From the cell containing the given text, extract its center point as (x, y) coordinate. 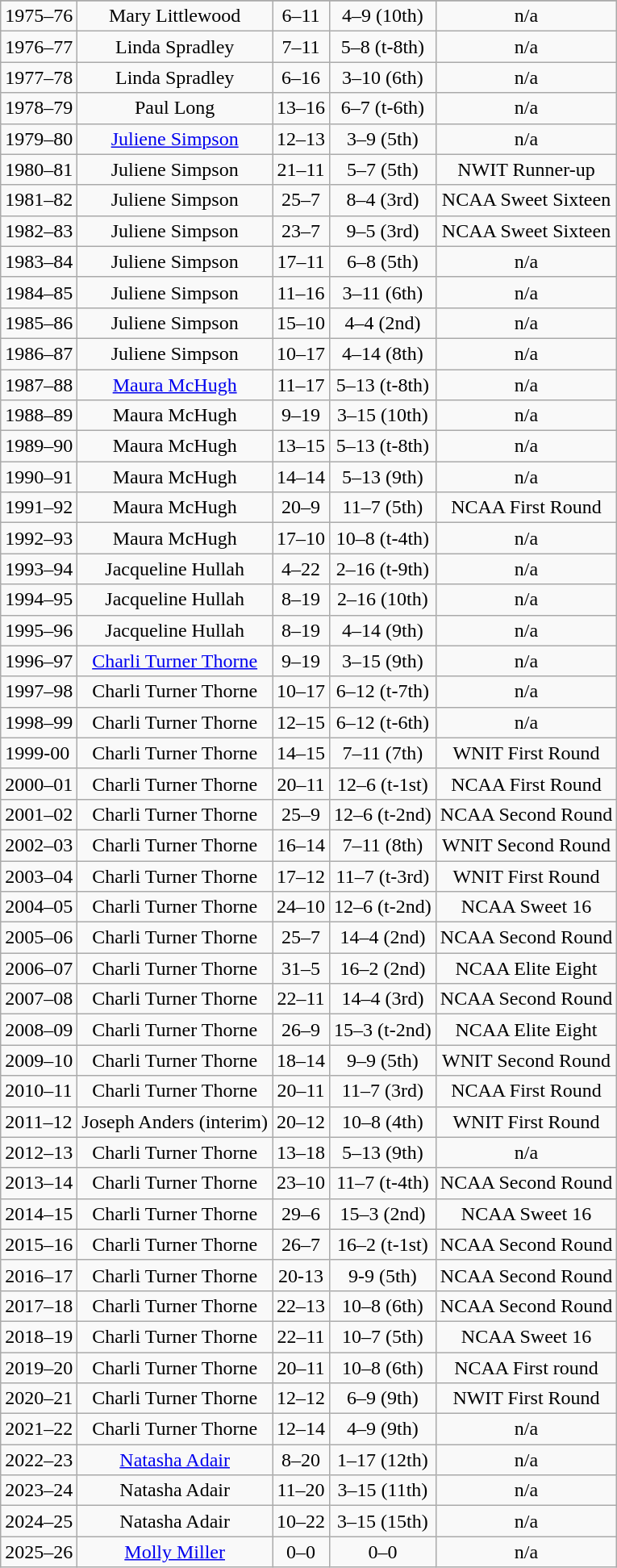
11–20 (302, 1491)
1999-00 (39, 753)
3–15 (10th) (383, 416)
4–22 (302, 569)
26–7 (302, 1244)
Molly Miller (175, 1552)
25–9 (302, 814)
11–7 (5th) (383, 508)
1993–94 (39, 569)
11–7 (t-3rd) (383, 876)
2023–24 (39, 1491)
2–16 (10th) (383, 600)
2020–21 (39, 1399)
14–4 (3rd) (383, 999)
2003–04 (39, 876)
2021–22 (39, 1429)
2016–17 (39, 1275)
2005–06 (39, 938)
14–14 (302, 477)
13–15 (302, 446)
7–11 (8th) (383, 845)
15–10 (302, 323)
13–16 (302, 108)
20-13 (302, 1275)
2000–01 (39, 784)
1977–78 (39, 77)
2–16 (t-9th) (383, 569)
6–12 (t-7th) (383, 692)
12–13 (302, 139)
8–20 (302, 1460)
11–7 (t-4th) (383, 1183)
4–4 (2nd) (383, 323)
10–8 (t-4th) (383, 538)
2002–03 (39, 845)
15–3 (t-2nd) (383, 1030)
17–10 (302, 538)
2012–13 (39, 1152)
2001–02 (39, 814)
11–16 (302, 292)
20–12 (302, 1122)
1996–97 (39, 661)
12–6 (t-1st) (383, 784)
10–22 (302, 1521)
3–11 (6th) (383, 292)
2017–18 (39, 1306)
14–4 (2nd) (383, 938)
2007–08 (39, 999)
4–9 (10th) (383, 16)
6–12 (t-6th) (383, 722)
1997–98 (39, 692)
1978–79 (39, 108)
6–11 (302, 16)
2009–10 (39, 1060)
23–7 (302, 231)
4–14 (9th) (383, 630)
1–17 (12th) (383, 1460)
1989–90 (39, 446)
15–3 (2nd) (383, 1214)
21–11 (302, 169)
1976–77 (39, 47)
1991–92 (39, 508)
1985–86 (39, 323)
12–15 (302, 722)
1979–80 (39, 139)
1998–99 (39, 722)
3–15 (9th) (383, 661)
17–11 (302, 261)
3–10 (6th) (383, 77)
1990–91 (39, 477)
4–14 (8th) (383, 353)
3–15 (15th) (383, 1521)
5–7 (5th) (383, 169)
23–10 (302, 1183)
9-9 (5th) (383, 1275)
2013–14 (39, 1183)
Mary Littlewood (175, 16)
NWIT Runner-up (526, 169)
20–9 (302, 508)
2006–07 (39, 968)
6–8 (5th) (383, 261)
10–7 (5th) (383, 1336)
2008–09 (39, 1030)
2011–12 (39, 1122)
2019–20 (39, 1368)
12–12 (302, 1399)
10–8 (4th) (383, 1122)
8–4 (3rd) (383, 200)
9–9 (5th) (383, 1060)
1981–82 (39, 200)
11–7 (3rd) (383, 1091)
2018–19 (39, 1336)
2022–23 (39, 1460)
16–2 (2nd) (383, 968)
2014–15 (39, 1214)
14–15 (302, 753)
18–14 (302, 1060)
1980–81 (39, 169)
17–12 (302, 876)
11–17 (302, 385)
26–9 (302, 1030)
12–14 (302, 1429)
7–11 (7th) (383, 753)
4–9 (9th) (383, 1429)
16–2 (t-1st) (383, 1244)
2024–25 (39, 1521)
5–8 (t-8th) (383, 47)
1994–95 (39, 600)
1984–85 (39, 292)
1995–96 (39, 630)
Paul Long (175, 108)
13–18 (302, 1152)
6–9 (9th) (383, 1399)
16–14 (302, 845)
2004–05 (39, 907)
31–5 (302, 968)
1983–84 (39, 261)
1988–89 (39, 416)
3–9 (5th) (383, 139)
6–16 (302, 77)
24–10 (302, 907)
2025–26 (39, 1552)
2010–11 (39, 1091)
6–7 (t-6th) (383, 108)
22–13 (302, 1306)
1986–87 (39, 353)
9–5 (3rd) (383, 231)
2015–16 (39, 1244)
7–11 (302, 47)
1987–88 (39, 385)
29–6 (302, 1214)
3–15 (11th) (383, 1491)
1982–83 (39, 231)
1975–76 (39, 16)
1992–93 (39, 538)
Joseph Anders (interim) (175, 1122)
NCAA First round (526, 1368)
NWIT First Round (526, 1399)
